Search for the cell housing the specified text and yield its (x, y) center coordinate. 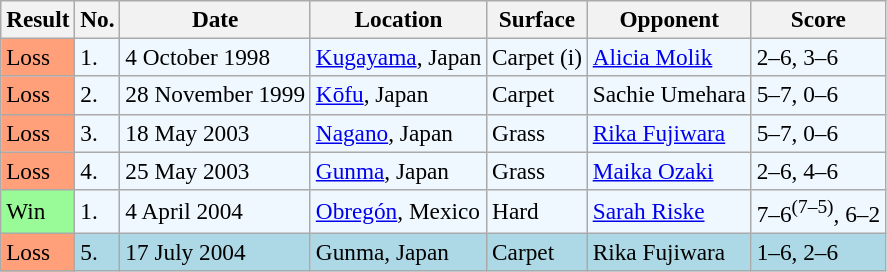
Sachie Umehara (669, 95)
Obregón, Mexico (398, 211)
Win (38, 211)
1–6, 2–6 (818, 252)
Nagano, Japan (398, 133)
Sarah Riske (669, 211)
17 July 2004 (215, 252)
Carpet (i) (538, 57)
Date (215, 19)
Hard (538, 211)
No. (98, 19)
Surface (538, 19)
Maika Ozaki (669, 170)
Opponent (669, 19)
28 November 1999 (215, 95)
Kōfu, Japan (398, 95)
4 October 1998 (215, 57)
3. (98, 133)
Kugayama, Japan (398, 57)
Alicia Molik (669, 57)
Location (398, 19)
4 April 2004 (215, 211)
7–6(7–5), 6–2 (818, 211)
5. (98, 252)
Score (818, 19)
18 May 2003 (215, 133)
25 May 2003 (215, 170)
2–6, 4–6 (818, 170)
2. (98, 95)
Result (38, 19)
2–6, 3–6 (818, 57)
4. (98, 170)
